Return the [x, y] coordinate for the center point of the cell that contains the specified text.  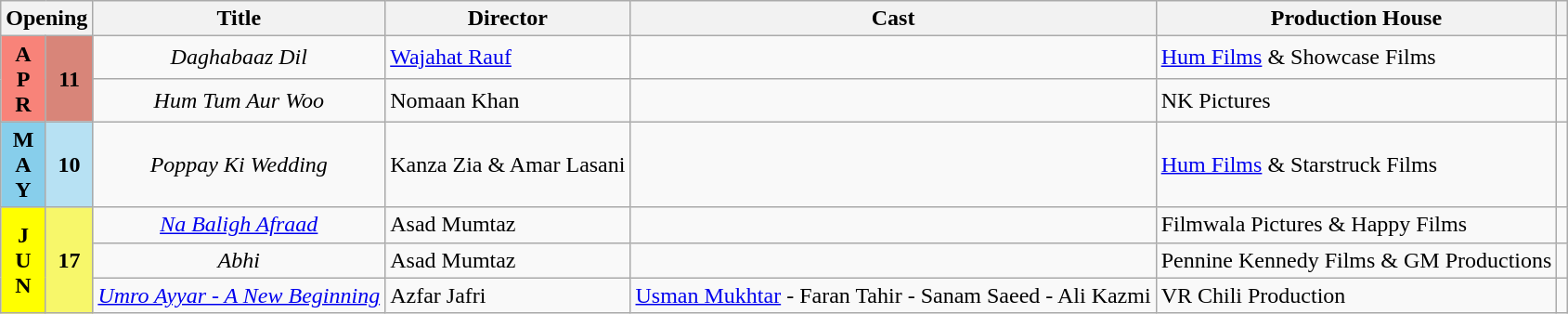
Pennine Kennedy Films & GM Productions [1356, 260]
Hum Films & Showcase Films [1356, 58]
Daghabaaz Dil [240, 58]
J U N [24, 260]
10 [69, 164]
Abhi [240, 260]
Na Baligh Afraad [240, 225]
Opening [46, 19]
Nomaan Khan [508, 100]
Azfar Jafri [508, 295]
Cast [893, 19]
Usman Mukhtar - Faran Tahir - Sanam Saeed - Ali Kazmi [893, 295]
Hum Tum Aur Woo [240, 100]
NK Pictures [1356, 100]
Wajahat Rauf [508, 58]
MAY [24, 164]
VR Chili Production [1356, 295]
Poppay Ki Wedding [240, 164]
Umro Ayyar - A New Beginning [240, 295]
Filmwala Pictures & Happy Films [1356, 225]
Director [508, 19]
Production House [1356, 19]
11 [69, 79]
17 [69, 260]
Kanza Zia & Amar Lasani [508, 164]
Hum Films & Starstruck Films [1356, 164]
APR [24, 79]
Title [240, 19]
